Determine the (X, Y) coordinate at the center of the cell enclosing the given text.  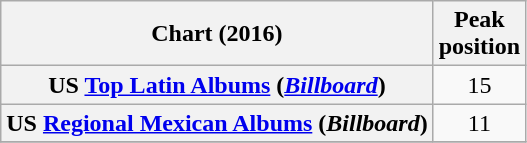
US Top Latin Albums (Billboard) (217, 85)
US Regional Mexican Albums (Billboard) (217, 123)
Peakposition (479, 34)
11 (479, 123)
15 (479, 85)
Chart (2016) (217, 34)
